For the text-containing cell, return its midpoint in (X, Y) coordinate format. 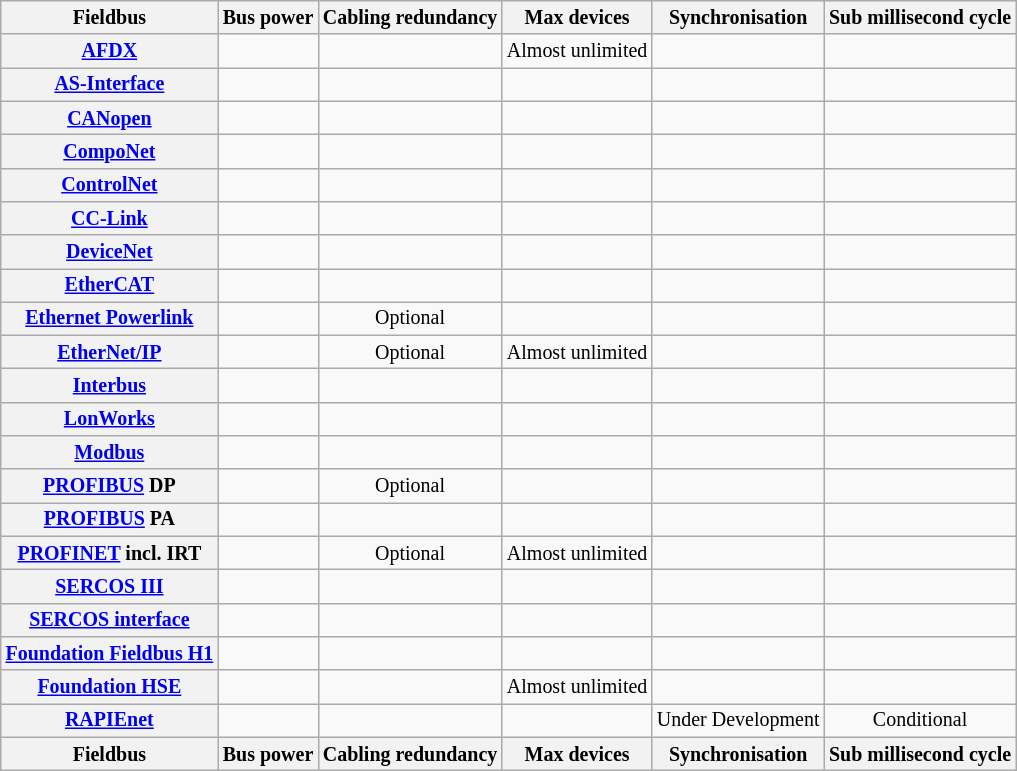
RAPIEnet (110, 720)
Foundation HSE (110, 686)
PROFIBUS DP (110, 486)
SERCOS interface (110, 620)
LonWorks (110, 420)
SERCOS III (110, 586)
EtherNet/IP (110, 352)
AFDX (110, 52)
CompoNet (110, 152)
PROFINET incl. IRT (110, 554)
Ethernet Powerlink (110, 318)
CANopen (110, 118)
CC-Link (110, 218)
ControlNet (110, 184)
Conditional (920, 720)
DeviceNet (110, 252)
PROFIBUS PA (110, 520)
Under Development (738, 720)
EtherCAT (110, 286)
Modbus (110, 452)
Foundation Fieldbus H1 (110, 654)
AS-Interface (110, 84)
Interbus (110, 386)
